From the cell containing the given text, extract its center point as [x, y] coordinate. 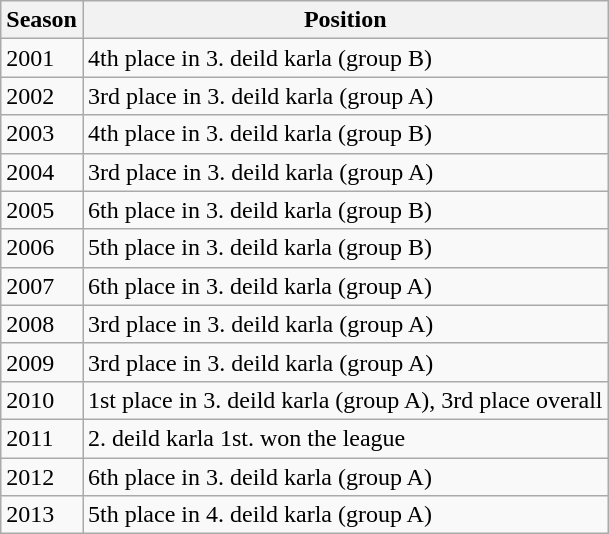
2009 [42, 362]
2005 [42, 210]
5th place in 3. deild karla (group B) [345, 248]
2001 [42, 58]
2007 [42, 286]
2006 [42, 248]
2012 [42, 477]
2013 [42, 515]
2002 [42, 96]
2003 [42, 134]
1st place in 3. deild karla (group A), 3rd place overall [345, 400]
6th place in 3. deild karla (group B) [345, 210]
2010 [42, 400]
Position [345, 20]
Season [42, 20]
2011 [42, 438]
2004 [42, 172]
2. deild karla 1st. won the league [345, 438]
2008 [42, 324]
5th place in 4. deild karla (group A) [345, 515]
